Return (X, Y) of the center of cell containing provided text 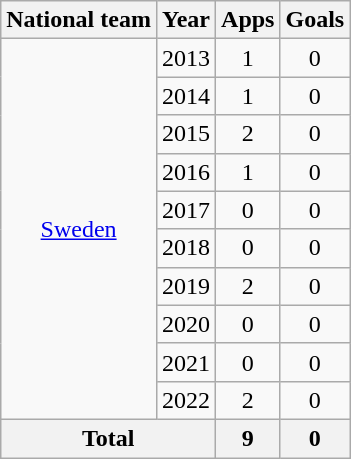
2018 (186, 248)
2022 (186, 400)
2021 (186, 362)
2014 (186, 96)
Sweden (79, 230)
National team (79, 20)
2017 (186, 210)
Goals (315, 20)
Total (108, 438)
2015 (186, 134)
2020 (186, 324)
Year (186, 20)
9 (248, 438)
2016 (186, 172)
2013 (186, 58)
2019 (186, 286)
Apps (248, 20)
